Return [X, Y] of the center of cell containing provided text 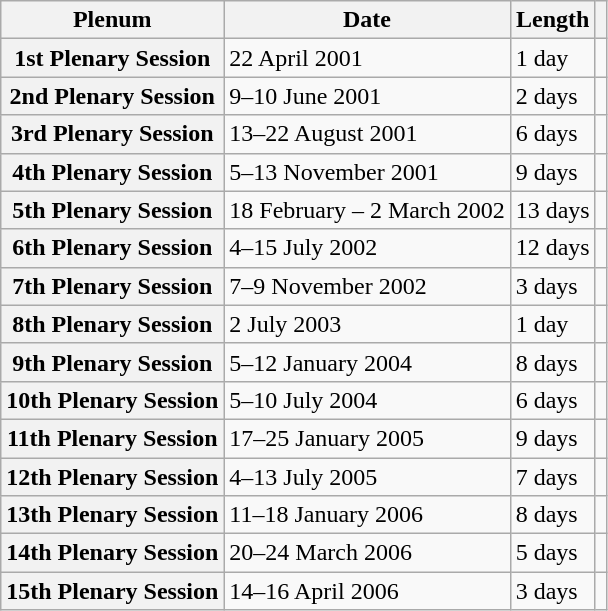
3rd Plenary Session [112, 134]
8th Plenary Session [112, 324]
22 April 2001 [367, 58]
7th Plenary Session [112, 286]
6th Plenary Session [112, 248]
4–13 July 2005 [367, 477]
13–22 August 2001 [367, 134]
1st Plenary Session [112, 58]
13 days [552, 210]
10th Plenary Session [112, 400]
5th Plenary Session [112, 210]
11–18 January 2006 [367, 515]
Date [367, 20]
5–12 January 2004 [367, 362]
7–9 November 2002 [367, 286]
4–15 July 2002 [367, 248]
18 February – 2 March 2002 [367, 210]
14–16 April 2006 [367, 591]
5–13 November 2001 [367, 172]
2 July 2003 [367, 324]
Length [552, 20]
Plenum [112, 20]
13th Plenary Session [112, 515]
5 days [552, 553]
9–10 June 2001 [367, 96]
17–25 January 2005 [367, 438]
2nd Plenary Session [112, 96]
9th Plenary Session [112, 362]
7 days [552, 477]
12th Plenary Session [112, 477]
15th Plenary Session [112, 591]
4th Plenary Session [112, 172]
11th Plenary Session [112, 438]
5–10 July 2004 [367, 400]
14th Plenary Session [112, 553]
12 days [552, 248]
2 days [552, 96]
20–24 March 2006 [367, 553]
